Find where the given text appears and provide that cell's center as (x, y) coordinate. 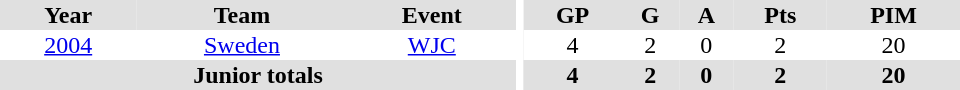
Team (242, 15)
GP (572, 15)
PIM (894, 15)
Pts (781, 15)
G (650, 15)
Year (68, 15)
Event (432, 15)
WJC (432, 45)
A (706, 15)
Junior totals (258, 75)
2004 (68, 45)
Sweden (242, 45)
